Return the [x, y] coordinate for the center point of the cell that contains the specified text.  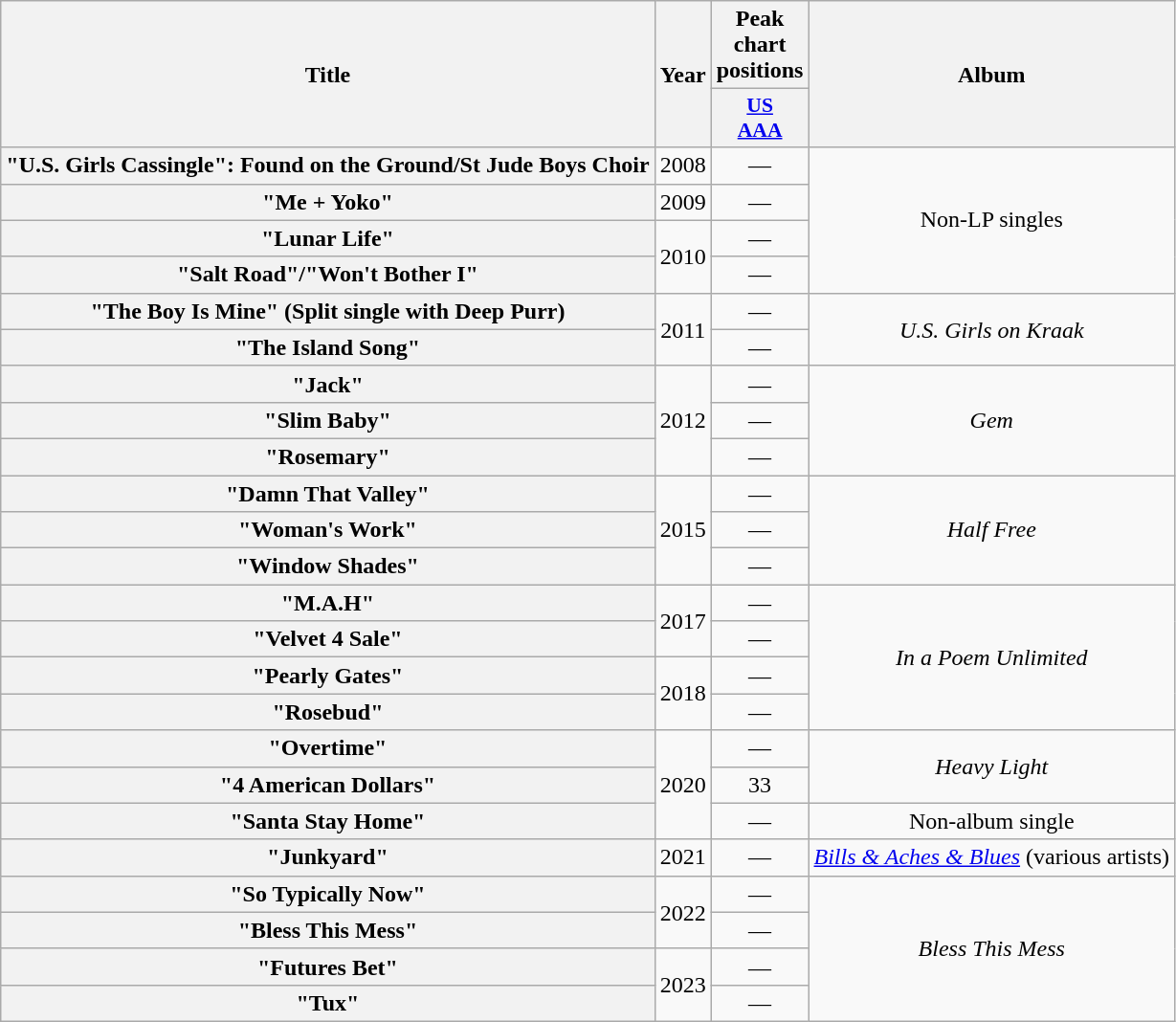
Peak chart positions [760, 45]
"Window Shades" [327, 567]
"Futures Bet" [327, 966]
Heavy Light [991, 766]
2023 [683, 985]
"So Typically Now" [327, 894]
Bills & Aches & Blues (various artists) [991, 857]
Gem [991, 420]
"The Boy Is Mine" (Split single with Deep Purr) [327, 311]
"The Island Song" [327, 347]
Non-album single [991, 821]
"Rosebud" [327, 712]
"Jack" [327, 384]
"Salt Road"/"Won't Bother I" [327, 275]
U.S. Girls on Kraak [991, 329]
2015 [683, 529]
"U.S. Girls Cassingle": Found on the Ground/St Jude Boys Choir [327, 166]
In a Poem Unlimited [991, 657]
2011 [683, 329]
2018 [683, 694]
Non-LP singles [991, 220]
"Damn That Valley" [327, 493]
"Lunar Life" [327, 238]
"Velvet 4 Sale" [327, 639]
2017 [683, 621]
Bless This Mess [991, 948]
Half Free [991, 529]
USAAA [760, 119]
Album [991, 75]
2008 [683, 166]
"Tux" [327, 1003]
"Overtime" [327, 748]
2012 [683, 420]
"Junkyard" [327, 857]
"Pearly Gates" [327, 676]
"4 American Dollars" [327, 785]
Title [327, 75]
2010 [683, 256]
Year [683, 75]
"Woman's Work" [327, 530]
"Santa Stay Home" [327, 821]
"Me + Yoko" [327, 202]
33 [760, 785]
2022 [683, 912]
"Slim Baby" [327, 420]
2020 [683, 785]
"Bless This Mess" [327, 930]
"M.A.H" [327, 603]
2009 [683, 202]
"Rosemary" [327, 456]
2021 [683, 857]
